Scan for the cell matching the given text and deliver its [X, Y] coordinate at center. 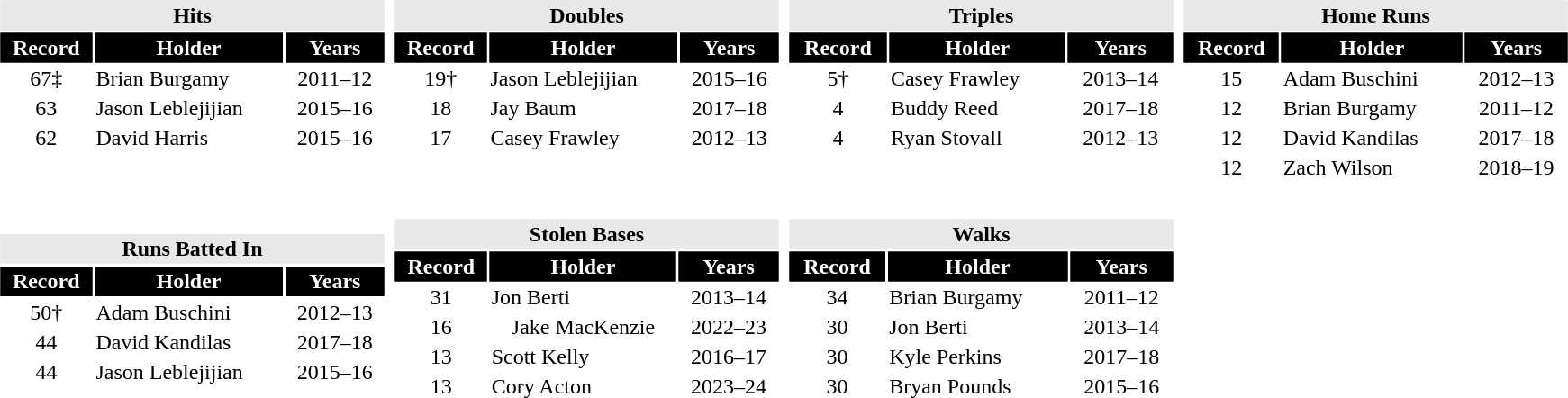
34 [837, 298]
Hits [192, 14]
Triples [981, 14]
Kyle Perkins [978, 357]
Stolen Bases [586, 234]
Ryan Stovall [977, 138]
63 [45, 109]
15 [1231, 78]
Jay Baum [584, 109]
17 [440, 138]
31 [441, 298]
David Harris [189, 138]
2022–23 [730, 327]
Buddy Reed [977, 109]
Zach Wilson [1372, 168]
67‡ [45, 78]
Home Runs [1375, 14]
5† [838, 78]
Scott Kelly [584, 357]
Walks [981, 234]
50† [45, 312]
Jake MacKenzie [584, 327]
16 [441, 327]
18 [440, 109]
Doubles [586, 14]
13 [441, 357]
2018–19 [1517, 168]
19† [440, 78]
2016–17 [730, 357]
Runs Batted In [192, 249]
62 [45, 138]
